Find where the given text appears and provide that cell's center as [x, y] coordinate. 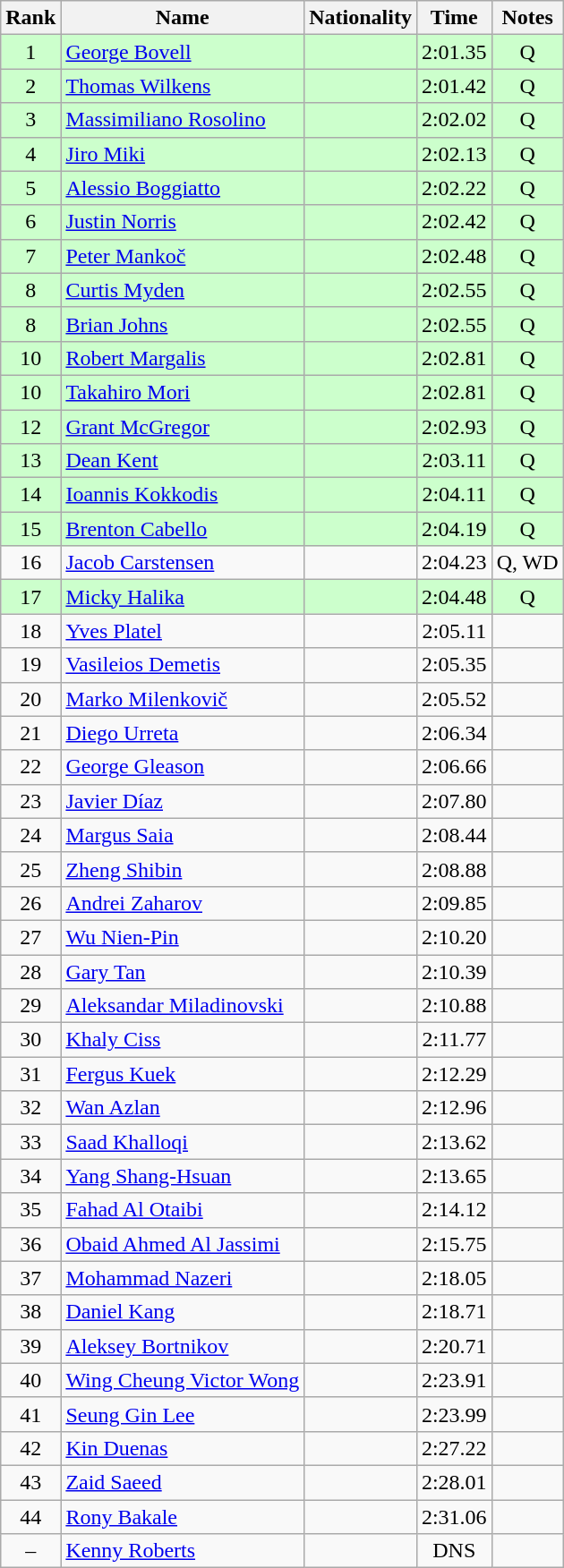
26 [30, 903]
13 [30, 461]
34 [30, 1176]
Javier Díaz [183, 801]
2:18.05 [454, 1278]
5 [30, 188]
2:13.62 [454, 1142]
2:02.02 [454, 120]
Aleksey Bortnikov [183, 1346]
Ioannis Kokkodis [183, 495]
42 [30, 1448]
Dean Kent [183, 461]
Jacob Carstensen [183, 563]
2:31.06 [454, 1517]
2:01.35 [454, 52]
Q, WD [527, 563]
Brian Johns [183, 324]
Khaly Ciss [183, 1040]
17 [30, 597]
14 [30, 495]
Wan Azlan [183, 1108]
Gary Tan [183, 971]
20 [30, 699]
2:13.65 [454, 1176]
Wing Cheung Victor Wong [183, 1380]
Nationality [361, 18]
19 [30, 665]
Justin Norris [183, 222]
DNS [454, 1551]
2:15.75 [454, 1244]
2:02.48 [454, 256]
2:20.71 [454, 1346]
Seung Gin Lee [183, 1414]
Wu Nien-Pin [183, 937]
Saad Khalloqi [183, 1142]
1 [30, 52]
2:18.71 [454, 1312]
George Bovell [183, 52]
30 [30, 1040]
29 [30, 1006]
16 [30, 563]
Curtis Myden [183, 290]
George Gleason [183, 767]
2:05.35 [454, 665]
Andrei Zaharov [183, 903]
2:14.12 [454, 1210]
Aleksandar Miladinovski [183, 1006]
7 [30, 256]
2:12.96 [454, 1108]
Marko Milenkovič [183, 699]
2:04.19 [454, 529]
12 [30, 427]
Brenton Cabello [183, 529]
2:05.52 [454, 699]
Yang Shang-Hsuan [183, 1176]
Time [454, 18]
21 [30, 733]
Mohammad Nazeri [183, 1278]
2:06.66 [454, 767]
2:01.42 [454, 86]
43 [30, 1482]
2:04.48 [454, 597]
2 [30, 86]
2:02.42 [454, 222]
Rank [30, 18]
Fergus Kuek [183, 1074]
Notes [527, 18]
2:09.85 [454, 903]
Kin Duenas [183, 1448]
40 [30, 1380]
Zaid Saeed [183, 1482]
Peter Mankoč [183, 256]
2:08.44 [454, 835]
Kenny Roberts [183, 1551]
2:23.91 [454, 1380]
Jiro Miki [183, 154]
Grant McGregor [183, 427]
Massimiliano Rosolino [183, 120]
2:12.29 [454, 1074]
36 [30, 1244]
Name [183, 18]
35 [30, 1210]
25 [30, 869]
Zheng Shibin [183, 869]
Vasileios Demetis [183, 665]
22 [30, 767]
Daniel Kang [183, 1312]
2:10.39 [454, 971]
Margus Saia [183, 835]
2:10.88 [454, 1006]
Alessio Boggiatto [183, 188]
2:28.01 [454, 1482]
2:03.11 [454, 461]
37 [30, 1278]
23 [30, 801]
32 [30, 1108]
2:27.22 [454, 1448]
2:05.11 [454, 631]
– [30, 1551]
Robert Margalis [183, 358]
39 [30, 1346]
38 [30, 1312]
31 [30, 1074]
2:23.99 [454, 1414]
Fahad Al Otaibi [183, 1210]
Micky Halika [183, 597]
Thomas Wilkens [183, 86]
24 [30, 835]
18 [30, 631]
44 [30, 1517]
2:07.80 [454, 801]
2:02.13 [454, 154]
15 [30, 529]
2:02.22 [454, 188]
Rony Bakale [183, 1517]
Takahiro Mori [183, 392]
3 [30, 120]
2:02.93 [454, 427]
27 [30, 937]
2:06.34 [454, 733]
2:10.20 [454, 937]
41 [30, 1414]
33 [30, 1142]
4 [30, 154]
2:04.11 [454, 495]
2:11.77 [454, 1040]
Obaid Ahmed Al Jassimi [183, 1244]
6 [30, 222]
28 [30, 971]
Diego Urreta [183, 733]
Yves Platel [183, 631]
2:04.23 [454, 563]
2:08.88 [454, 869]
